Determine the (X, Y) coordinate at the center of the cell enclosing the given text.  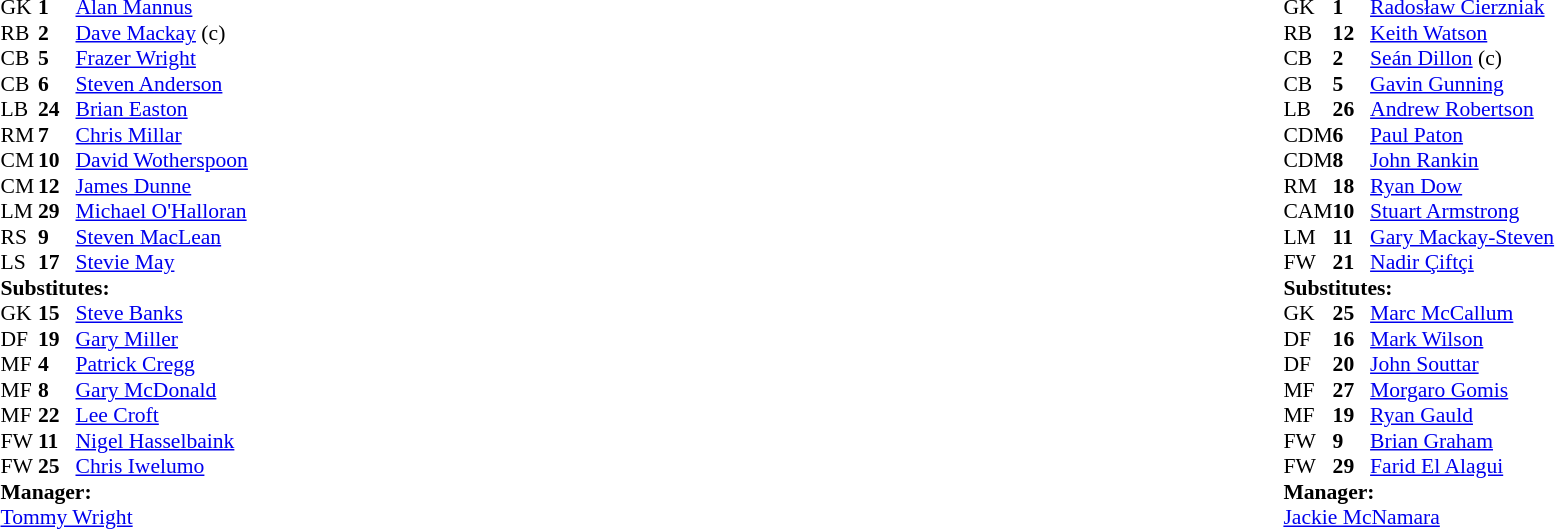
Ryan Gauld (1462, 415)
Patrick Cregg (162, 365)
Brian Graham (1462, 441)
Andrew Robertson (1462, 109)
Gary Mackay-Steven (1462, 237)
16 (1352, 339)
7 (57, 135)
Keith Watson (1462, 33)
John Rankin (1462, 161)
Dave Mackay (c) (162, 33)
Chris Iwelumo (162, 467)
RS (19, 237)
LS (19, 263)
4 (57, 365)
17 (57, 263)
Michael O'Halloran (162, 211)
Nigel Hasselbaink (162, 441)
Steven MacLean (162, 237)
Stevie May (162, 263)
Frazer Wright (162, 59)
John Souttar (1462, 365)
Chris Millar (162, 135)
David Wotherspoon (162, 161)
Ryan Dow (1462, 186)
27 (1352, 390)
22 (57, 415)
26 (1352, 109)
24 (57, 109)
Nadir Çiftçi (1462, 263)
Brian Easton (162, 109)
Seán Dillon (c) (1462, 59)
Gary Miller (162, 339)
21 (1352, 263)
Marc McCallum (1462, 313)
Morgaro Gomis (1462, 390)
18 (1352, 186)
20 (1352, 365)
CAM (1308, 211)
Farid El Alagui (1462, 467)
Steven Anderson (162, 84)
James Dunne (162, 186)
Stuart Armstrong (1462, 211)
Gary McDonald (162, 390)
Lee Croft (162, 415)
Steve Banks (162, 313)
Gavin Gunning (1462, 84)
Mark Wilson (1462, 339)
15 (57, 313)
Paul Paton (1462, 135)
